Return (x, y) of the center of cell containing provided text 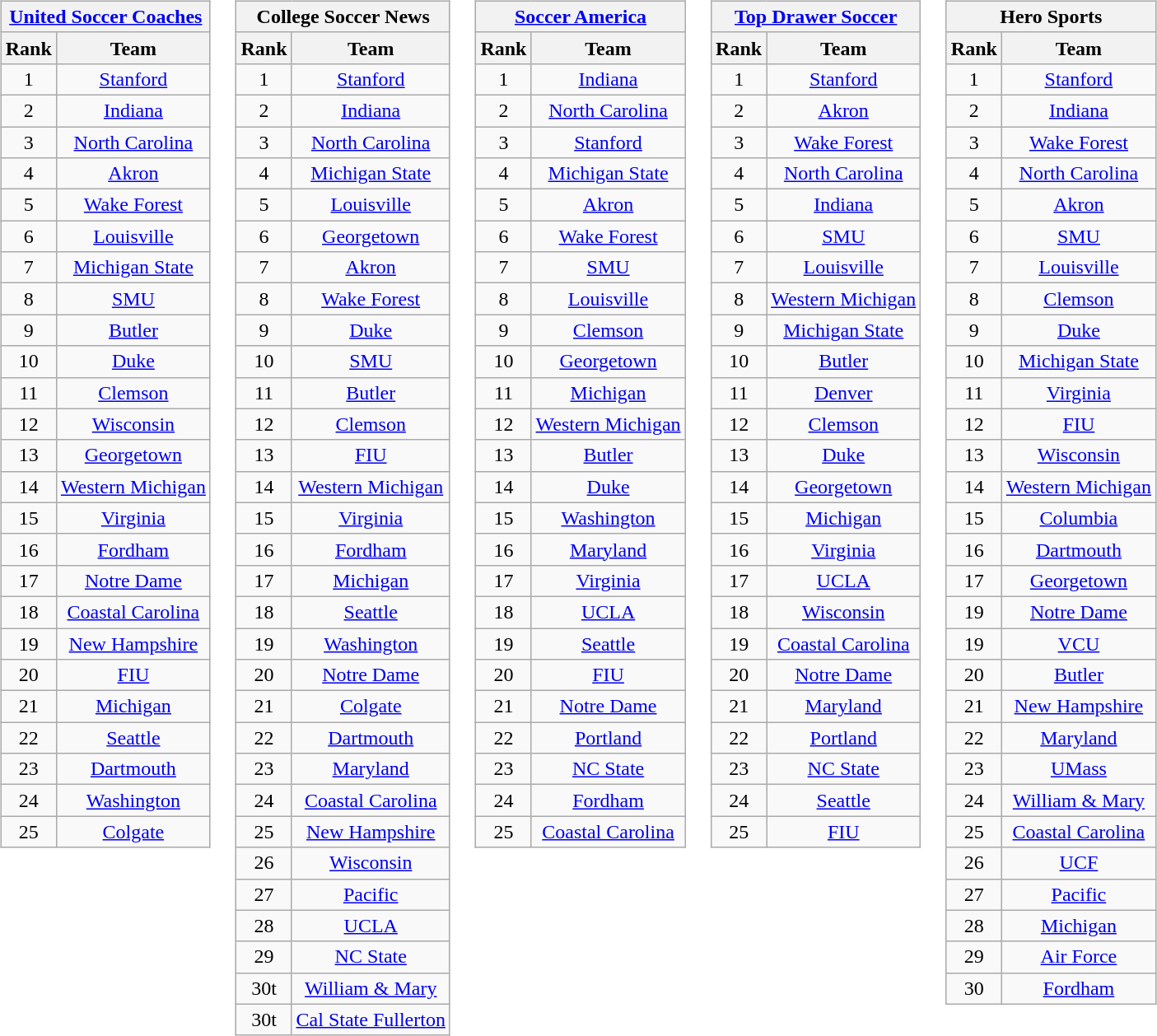
Air Force (1079, 957)
Columbia (1079, 518)
Top Drawer Soccer (816, 16)
UMass (1079, 769)
30 (973, 988)
Denver (843, 393)
Soccer America (581, 16)
Hero Sports (1051, 16)
VCU (1079, 643)
College Soccer News (343, 16)
United Soccer Coaches (105, 16)
UCF (1079, 863)
Cal State Fullerton (371, 1020)
